Search for the cell housing the specified text and yield its (x, y) center coordinate. 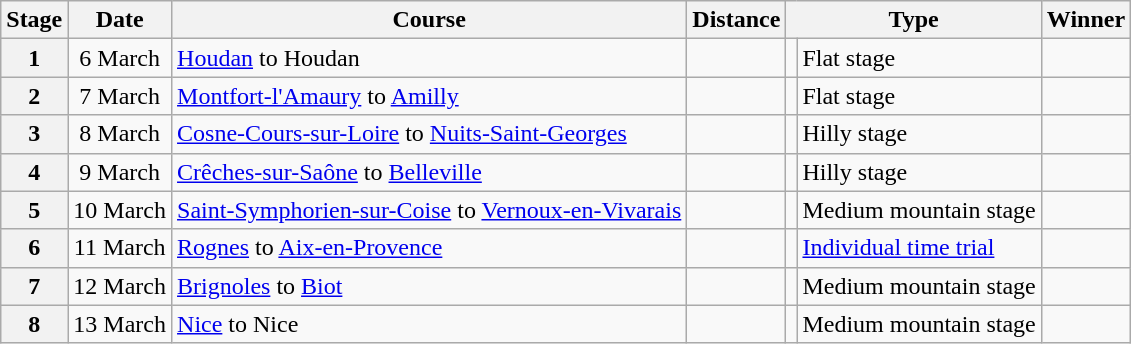
Crêches-sur-Saône to Belleville (430, 172)
8 (34, 324)
Stage (34, 20)
5 (34, 210)
Date (120, 20)
4 (34, 172)
7 (34, 286)
3 (34, 134)
Individual time trial (919, 248)
7 March (120, 96)
Rognes to Aix-en-Provence (430, 248)
Montfort-l'Amaury to Amilly (430, 96)
9 March (120, 172)
8 March (120, 134)
6 March (120, 58)
Cosne-Cours-sur-Loire to Nuits-Saint-Georges (430, 134)
10 March (120, 210)
6 (34, 248)
Course (430, 20)
Winner (1086, 20)
Houdan to Houdan (430, 58)
13 March (120, 324)
Distance (736, 20)
11 March (120, 248)
Brignoles to Biot (430, 286)
Nice to Nice (430, 324)
12 March (120, 286)
Saint-Symphorien-sur-Coise to Vernoux-en-Vivarais (430, 210)
Type (914, 20)
1 (34, 58)
2 (34, 96)
